Output the (x, y) coordinate of the center of the cell containing the given text.  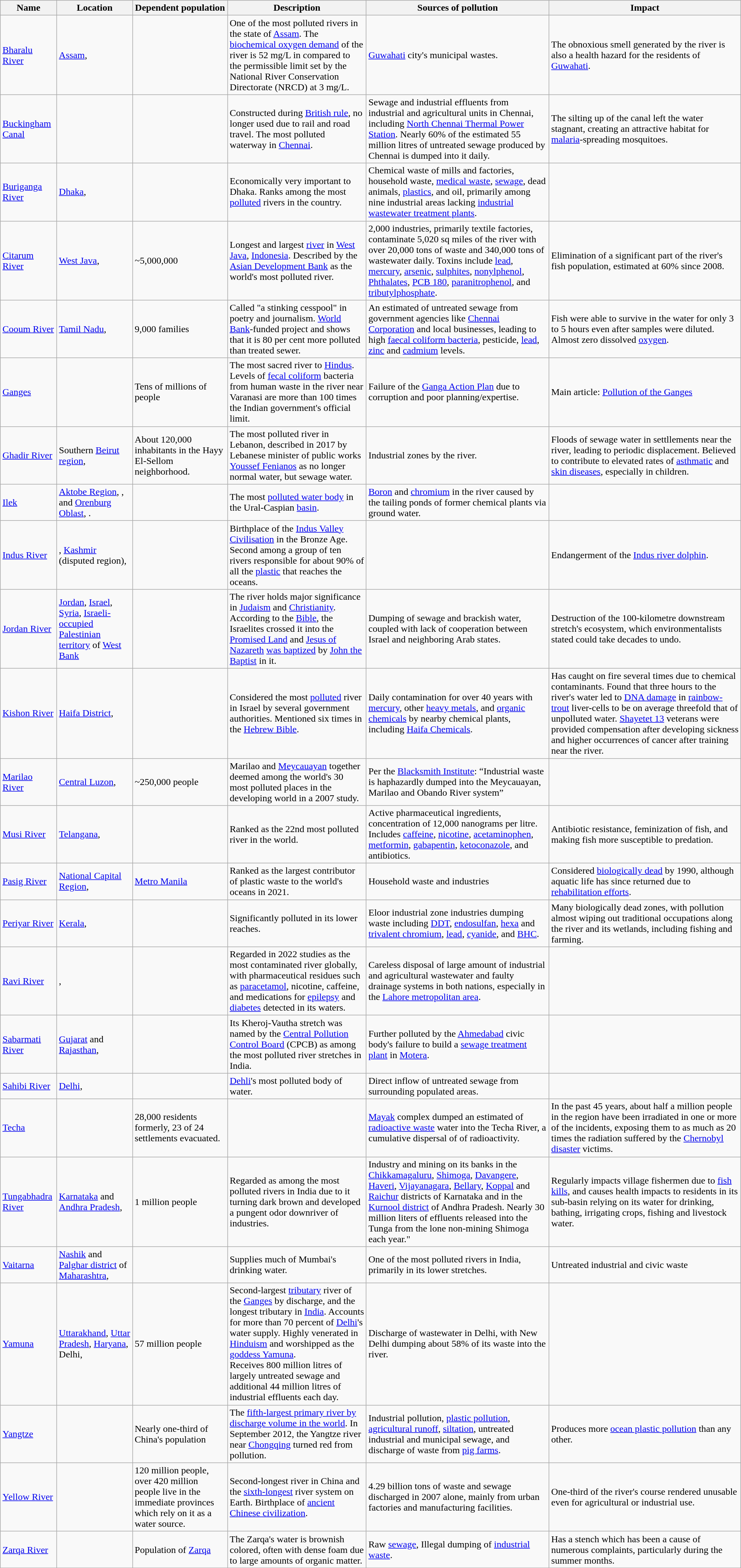
Boron and chromium in the river caused by the tailing ponds of former chemical plants via ground water. (458, 502)
Kerala, (95, 923)
120 million people, over 420 million people live in the immediate provinces which rely on it as a water source. (180, 1497)
Industrial zones by the river. (458, 455)
, Kashmir (disputed region), (95, 555)
Ranked as the 22nd most polluted river in the world. (297, 834)
Failure of the Ganga Action Plan due to corruption and poor planning/expertise. (458, 392)
Tens of millions of people (180, 392)
Tungabhadra River (28, 1202)
Ganges (28, 392)
Constructed during British rule, no longer used due to rail and road travel. The most polluted waterway in Chennai. (297, 129)
Sabarmati River (28, 1044)
Impact (645, 8)
Household waste and industries (458, 882)
1 million people (180, 1202)
Discharge of wastewater in Delhi, with New Delhi dumping about 58% of its waste into the river. (458, 1344)
Eloor industrial zone industries dumping waste including DDT, endosulfan, hexa and trivalent chromium, lead, cyanide, and BHC. (458, 923)
, (95, 981)
Metro Manila (180, 882)
Bharalu River (28, 55)
Main article: Pollution of the Ganges (645, 392)
Its Kheroj-Vautha stretch was named by the Central Pollution Control Board (CPCB) as among the most polluted river stretches in India. (297, 1044)
The fifth-largest primary river by discharge volume in the world. In September 2012, the Yangtze river near Chongqing turned red from pollution. (297, 1434)
Sahibi River (28, 1086)
4.29 billion tons of waste and sewage discharged in 2007 alone, mainly from urban factories and manufacturing facilities. (458, 1497)
Assam, (95, 55)
Ilek (28, 502)
Ranked as the largest contributor of plastic waste to the world's oceans in 2021. (297, 882)
Nashik and Palghar district of Maharashtra, (95, 1265)
Haifa District, (95, 713)
Raw sewage, Illegal dumping of industrial waste. (458, 1549)
Techa (28, 1128)
West Java, (95, 260)
Direct inflow of untreated sewage from surrounding populated areas. (458, 1086)
Citarum River (28, 260)
Aktobe Region, , and Orenburg Oblast, . (95, 502)
Regarded as among the most polluted rivers in India due to it turning dark brown and developed a pungent odor downriver of industries. (297, 1202)
Longest and largest river in West Java, Indonesia. Described by the Asian Development Bank as the world's most polluted river. (297, 260)
Kishon River (28, 713)
Musi River (28, 834)
Indus River (28, 555)
Has a stench which has been a cause of numerous complaints, particularly during the summer months. (645, 1549)
Dhaka, (95, 192)
Jordan, Israel, Syria, Israeli-occupied Palestinian territory of West Bank (95, 629)
~250,000 people (180, 782)
Further polluted by the Ahmedabad civic body's failure to build a sewage treatment plant in Motera. (458, 1044)
About 120,000 inhabitants in the Hayy El-Sellom neighborhood. (180, 455)
Nearly one-third of China's population (180, 1434)
The obnoxious smell generated by the river is also a health hazard for the residents of Guwahati. (645, 55)
~5,000,000 (180, 260)
Cooum River (28, 329)
Buckingham Canal (28, 129)
Significantly polluted in its lower reaches. (297, 923)
Guwahati city's municipal wastes. (458, 55)
57 million people (180, 1344)
One of the most polluted rivers in India, primarily in its lower stretches. (458, 1265)
9,000 families (180, 329)
Considered biologically dead by 1990, although aquatic life has since returned due to rehabilitation efforts. (645, 882)
Central Luzon, (95, 782)
Population of Zarqa (180, 1549)
Southern Beirut region, (95, 455)
Delhi, (95, 1086)
Dumping of sewage and brackish water, coupled with lack of cooperation between Israel and neighboring Arab states. (458, 629)
The Zarqa's water is brownish colored, often with dense foam due to large amounts of organic matter. (297, 1549)
Pasig River (28, 882)
Yamuna (28, 1344)
Description (297, 8)
One-third of the river's course rendered unusable even for agricultural or industrial use. (645, 1497)
Gujarat and Rajasthan, (95, 1044)
Called "a stinking cesspool" in poetry and journalism. World Bank-funded project and shows that it is 80 per cent more polluted than treated sewer. (297, 329)
Telangana, (95, 834)
The silting up of the canal left the water stagnant, creating an attractive habitat for malaria-spreading mosquitoes. (645, 129)
Sources of pollution (458, 8)
Jordan River (28, 629)
Location (95, 8)
Produces more ocean plastic pollution than any other. (645, 1434)
Ghadir River (28, 455)
Destruction of the 100-kilometre downstream stretch's ecosystem, which environmentalists stated could take decades to undo. (645, 629)
Elimination of a significant part of the river's fish population, estimated at 60% since 2008. (645, 260)
Per the Blacksmith Institute: “Industrial waste is haphazardly dumped into the Meycauayan, Marilao and Obando River system” (458, 782)
Untreated industrial and civic waste (645, 1265)
Zarqa River (28, 1549)
Marilao and Meycauayan together deemed among the world's 30 most polluted places in the developing world in a 2007 study. (297, 782)
Antibiotic resistance, feminization of fish, and making fish more susceptible to predation. (645, 834)
Fish were able to survive in the water for only 3 to 5 hours even after samples were diluted. Almost zero dissolved oxygen. (645, 329)
Periyar River (28, 923)
Yellow River (28, 1497)
Mayak complex dumped an estimated of radioactive waste water into the Techa River, a cumulative dispersal of of radioactivity. (458, 1128)
Buriganga River (28, 192)
Name (28, 8)
Uttarakhand, Uttar Pradesh, Haryana, Delhi, (95, 1344)
Dehli's most polluted body of water. (297, 1086)
Considered the most polluted river in Israel by several government authorities. Mentioned six times in the Hebrew Bible. (297, 713)
28,000 residents formerly, 23 of 24 settlements evacuated. (180, 1128)
Marilao River (28, 782)
Ravi River (28, 981)
Tamil Nadu, (95, 329)
Dependent population (180, 8)
Second-longest river in China and the sixth-longest river system on Earth. Birthplace of ancient Chinese civilization. (297, 1497)
Economically very important to Dhaka. Ranks among the most polluted rivers in the country. (297, 192)
Supplies much of Mumbai's drinking water. (297, 1265)
National Capital Region, (95, 882)
Vaitarna (28, 1265)
Yangtze (28, 1434)
Endangerment of the Indus river dolphin. (645, 555)
The most polluted water body in the Ural-Caspian basin. (297, 502)
Karnataka and Andhra Pradesh, (95, 1202)
Daily contamination for over 40 years with mercury, other heavy metals, and organic chemicals by nearby chemical plants, including Haifa Chemicals. (458, 713)
